Determine the (x, y) coordinate at the center of the cell enclosing the given text.  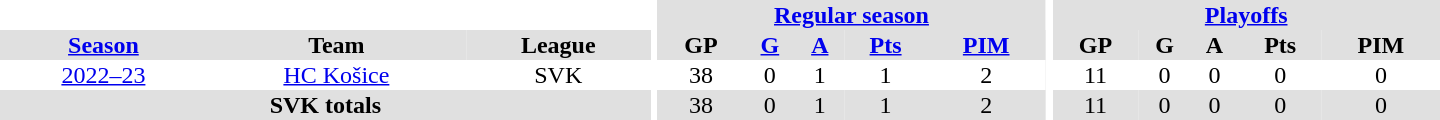
Season (104, 45)
HC Košice (336, 75)
2022–23 (104, 75)
Team (336, 45)
Regular season (852, 15)
SVK totals (326, 105)
League (558, 45)
Playoffs (1246, 15)
SVK (558, 75)
